Return [X, Y] of the center of cell containing provided text 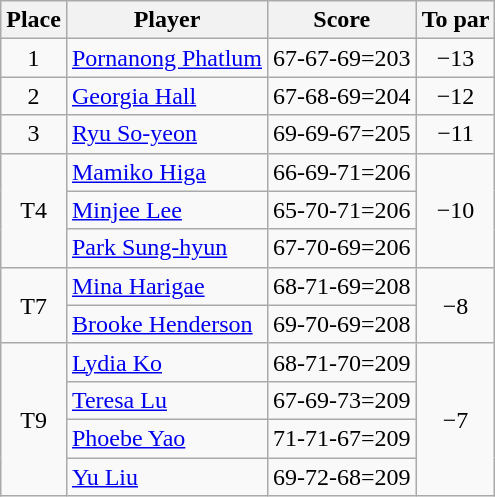
Player [166, 20]
Phoebe Yao [166, 438]
68-71-69=208 [342, 286]
Minjee Lee [166, 210]
Brooke Henderson [166, 324]
Yu Liu [166, 477]
67-67-69=203 [342, 58]
T7 [34, 305]
−7 [456, 419]
T9 [34, 419]
68-71-70=209 [342, 362]
71-71-67=209 [342, 438]
Mina Harigae [166, 286]
1 [34, 58]
Ryu So-yeon [166, 134]
66-69-71=206 [342, 172]
−8 [456, 305]
67-69-73=209 [342, 400]
−12 [456, 96]
Teresa Lu [166, 400]
−10 [456, 210]
Park Sung-hyun [166, 248]
69-69-67=205 [342, 134]
−13 [456, 58]
Pornanong Phatlum [166, 58]
Mamiko Higa [166, 172]
Lydia Ko [166, 362]
−11 [456, 134]
65-70-71=206 [342, 210]
69-72-68=209 [342, 477]
T4 [34, 210]
Score [342, 20]
Place [34, 20]
67-68-69=204 [342, 96]
67-70-69=206 [342, 248]
69-70-69=208 [342, 324]
3 [34, 134]
To par [456, 20]
Georgia Hall [166, 96]
2 [34, 96]
